Find where the given text appears and provide that cell's center as (x, y) coordinate. 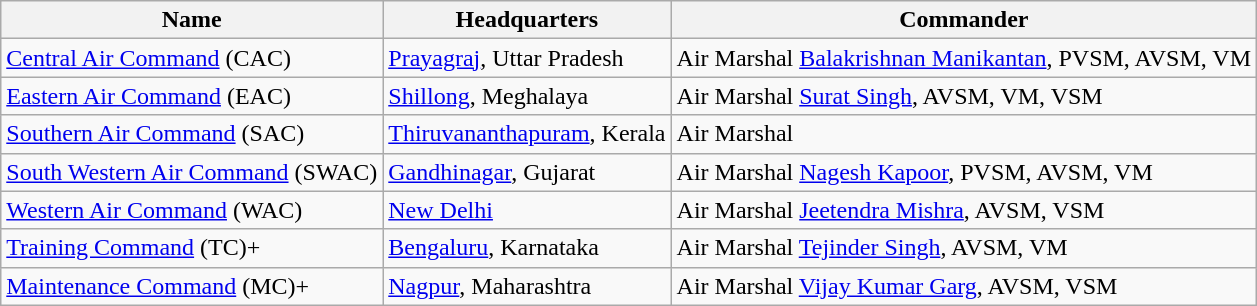
Gandhinagar, Gujarat (527, 172)
Commander (964, 20)
Southern Air Command (SAC) (192, 134)
Central Air Command (CAC) (192, 58)
Air Marshal Tejinder Singh, AVSM, VM (964, 248)
Western Air Command (WAC) (192, 210)
Air Marshal Balakrishnan Manikantan, PVSM, AVSM, VM (964, 58)
Shillong, Meghalaya (527, 96)
Prayagraj, Uttar Pradesh (527, 58)
Air Marshal Surat Singh, AVSM, VM, VSM (964, 96)
Air Marshal Nagesh Kapoor, PVSM, AVSM, VM (964, 172)
Maintenance Command (MC)+ (192, 286)
Name (192, 20)
Air Marshal Vijay Kumar Garg, AVSM, VSM (964, 286)
Bengaluru, Karnataka (527, 248)
Eastern Air Command (EAC) (192, 96)
Headquarters (527, 20)
New Delhi (527, 210)
Air Marshal Jeetendra Mishra, AVSM, VSM (964, 210)
Thiruvananthapuram, Kerala (527, 134)
South Western Air Command (SWAC) (192, 172)
Training Command (TC)+ (192, 248)
Nagpur, Maharashtra (527, 286)
Air Marshal (964, 134)
